Return the (X, Y) coordinate for the center point of the cell that contains the specified text.  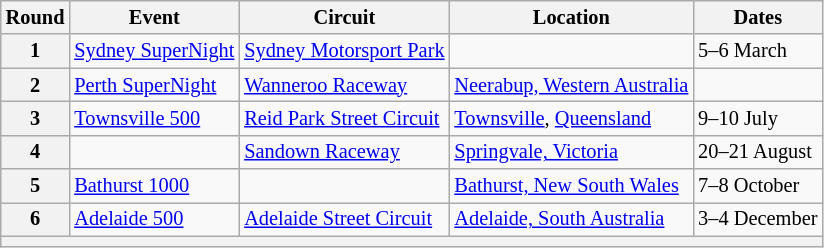
Reid Park Street Circuit (344, 118)
Location (571, 17)
3–4 December (758, 219)
Neerabup, Western Australia (571, 85)
Adelaide 500 (154, 219)
Sandown Raceway (344, 152)
20–21 August (758, 152)
7–8 October (758, 186)
1 (36, 51)
9–10 July (758, 118)
Circuit (344, 17)
Adelaide Street Circuit (344, 219)
3 (36, 118)
2 (36, 85)
Wanneroo Raceway (344, 85)
Bathurst 1000 (154, 186)
6 (36, 219)
Perth SuperNight (154, 85)
Townsville 500 (154, 118)
Round (36, 17)
Sydney Motorsport Park (344, 51)
5–6 March (758, 51)
4 (36, 152)
Townsville, Queensland (571, 118)
Event (154, 17)
Springvale, Victoria (571, 152)
Sydney SuperNight (154, 51)
Bathurst, New South Wales (571, 186)
Dates (758, 17)
5 (36, 186)
Adelaide, South Australia (571, 219)
